Identify which cell holds the provided text, then report its [X, Y] central coordinate. 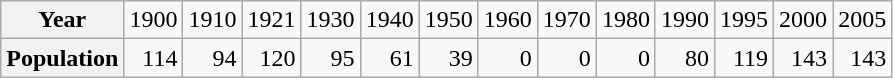
Population [62, 58]
61 [390, 58]
1900 [154, 20]
1910 [212, 20]
1930 [330, 20]
1990 [684, 20]
94 [212, 58]
1980 [626, 20]
1995 [744, 20]
2000 [804, 20]
1921 [272, 20]
1970 [566, 20]
80 [684, 58]
114 [154, 58]
95 [330, 58]
39 [448, 58]
1940 [390, 20]
1950 [448, 20]
2005 [862, 20]
120 [272, 58]
1960 [508, 20]
119 [744, 58]
Year [62, 20]
